Return (x, y) of the center of cell containing provided text 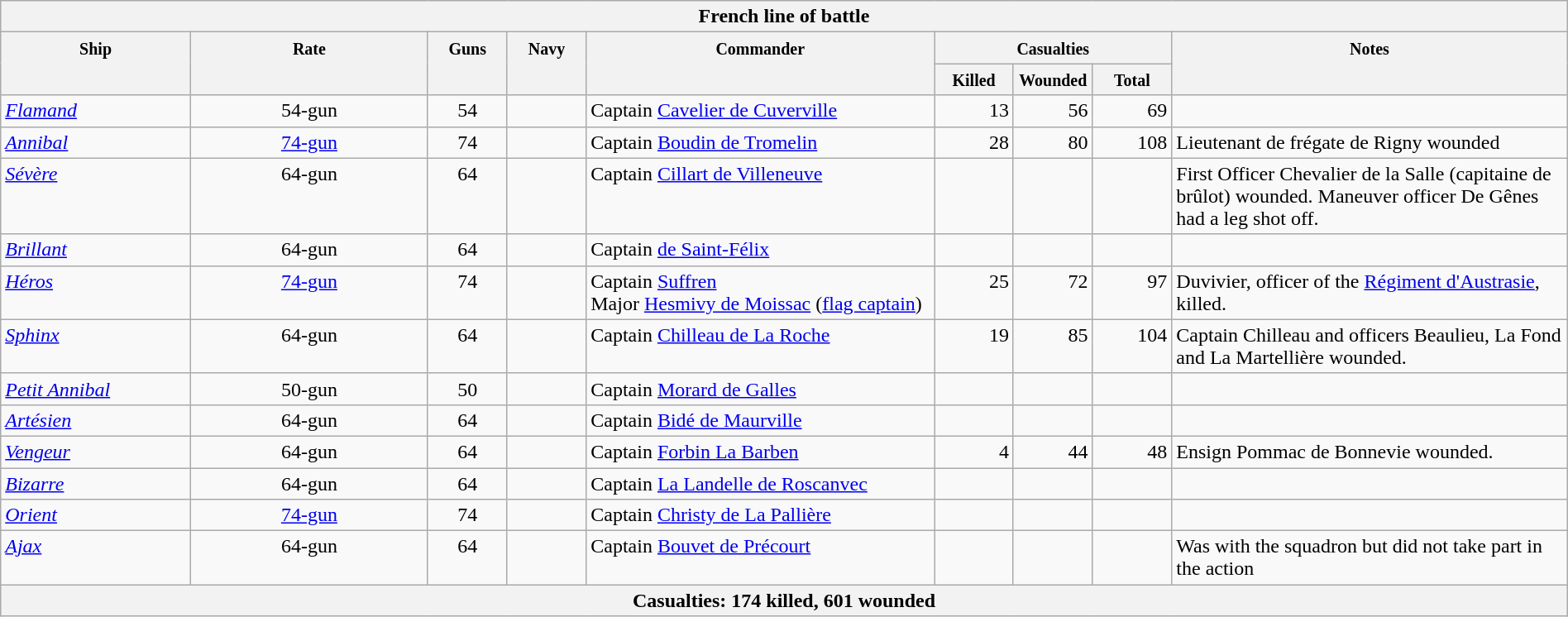
Captain de Saint-Félix (761, 250)
Captain Bouvet de Précourt (761, 557)
80 (1053, 142)
Ajax (96, 557)
French line of battle (784, 17)
Artésien (96, 420)
104 (1132, 346)
13 (974, 111)
Duvivier, officer of the Régiment d'Austrasie, killed. (1370, 293)
54-gun (309, 111)
Sévère (96, 196)
Guns (467, 64)
Total (1132, 79)
Casualties (1054, 48)
28 (974, 142)
First Officer Chevalier de la Salle (capitaine de brûlot) wounded. Maneuver officer De Gênes had a leg shot off. (1370, 196)
Captain Cillart de Villeneuve (761, 196)
Captain SuffrenMajor Hesmivy de Moissac (flag captain) (761, 293)
Captain Chilleau and officers Beaulieu, La Fond and La Martellière wounded. (1370, 346)
Sphinx (96, 346)
Casualties: 174 killed, 601 wounded (784, 600)
Lieutenant de frégate de Rigny wounded (1370, 142)
Orient (96, 515)
85 (1053, 346)
Captain Cavelier de Cuverville (761, 111)
56 (1053, 111)
Héros (96, 293)
Captain Boudin de Tromelin (761, 142)
Was with the squadron but did not take part in the action (1370, 557)
Wounded (1053, 79)
Commander (761, 64)
Captain Morard de Galles (761, 389)
Captain Forbin La Barben (761, 452)
Notes (1370, 64)
4 (974, 452)
50 (467, 389)
97 (1132, 293)
Annibal (96, 142)
Ensign Pommac de Bonnevie wounded. (1370, 452)
44 (1053, 452)
Killed (974, 79)
Petit Annibal (96, 389)
72 (1053, 293)
Ship (96, 64)
Captain Chilleau de La Roche (761, 346)
108 (1132, 142)
Flamand (96, 111)
54 (467, 111)
19 (974, 346)
Vengeur (96, 452)
69 (1132, 111)
Captain La Landelle de Roscanvec (761, 484)
Captain Bidé de Maurville (761, 420)
Rate (309, 64)
Navy (547, 64)
48 (1132, 452)
Brillant (96, 250)
25 (974, 293)
Captain Christy de La Pallière (761, 515)
Bizarre (96, 484)
50-gun (309, 389)
